Extract the (X, Y) coordinate from the center of the cell holding the provided text.  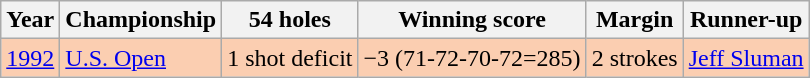
Championship (141, 20)
Jeff Sluman (746, 58)
Winning score (472, 20)
1992 (30, 58)
54 holes (290, 20)
Runner-up (746, 20)
2 strokes (634, 58)
Margin (634, 20)
−3 (71-72-70-72=285) (472, 58)
1 shot deficit (290, 58)
U.S. Open (141, 58)
Year (30, 20)
